Determine the [X, Y] coordinate at the center of the cell enclosing the given text.  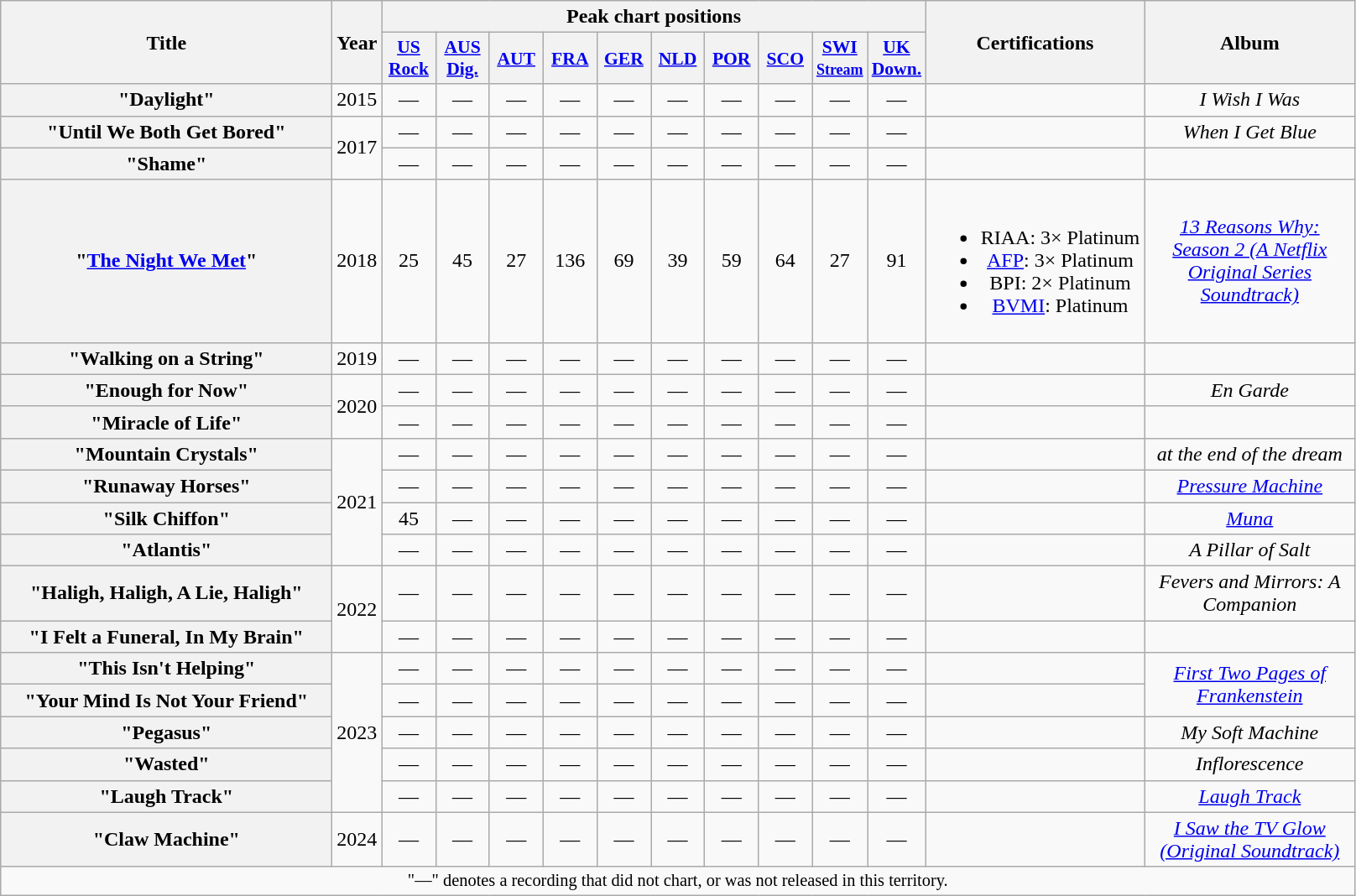
"Mountain Crystals" [166, 454]
RIAA: 3× PlatinumAFP: 3× PlatinumBPI: 2× PlatinumBVMI: Platinum [1035, 261]
"This Isn't Helping" [166, 669]
Certifications [1035, 42]
FRA [570, 59]
2017 [357, 148]
SWIStream [840, 59]
"Laugh Track" [166, 796]
39 [678, 261]
2023 [357, 732]
"Runaway Horses" [166, 486]
USRock [409, 59]
2015 [357, 100]
"Miracle of Life" [166, 422]
I Wish I Was [1250, 100]
Album [1250, 42]
"Claw Machine" [166, 839]
Peak chart positions [654, 17]
2019 [357, 358]
2021 [357, 502]
Fevers and Mirrors: A Companion [1250, 594]
"I Felt a Funeral, In My Brain" [166, 637]
POR [732, 59]
"Shame" [166, 164]
"Haligh, Haligh, A Lie, Haligh" [166, 594]
"Silk Chiffon" [166, 518]
13 Reasons Why: Season 2 (A Netflix Original Series Soundtrack) [1250, 261]
"Atlantis" [166, 550]
Pressure Machine [1250, 486]
AUSDig. [462, 59]
My Soft Machine [1250, 732]
59 [732, 261]
2020 [357, 406]
64 [785, 261]
at the end of the dream [1250, 454]
2018 [357, 261]
SCO [785, 59]
2022 [357, 609]
Laugh Track [1250, 796]
136 [570, 261]
"The Night We Met" [166, 261]
Year [357, 42]
"Until We Both Get Bored" [166, 132]
Title [166, 42]
I Saw the TV Glow (Original Soundtrack) [1250, 839]
91 [897, 261]
"Your Mind Is Not Your Friend" [166, 701]
Muna [1250, 518]
First Two Pages of Frankenstein [1250, 685]
"Walking on a String" [166, 358]
69 [623, 261]
"Enough for Now" [166, 390]
AUT [516, 59]
GER [623, 59]
"Wasted" [166, 764]
2024 [357, 839]
25 [409, 261]
"Daylight" [166, 100]
When I Get Blue [1250, 132]
"Pegasus" [166, 732]
NLD [678, 59]
En Garde [1250, 390]
A Pillar of Salt [1250, 550]
Inflorescence [1250, 764]
"—" denotes a recording that did not chart, or was not released in this territory. [678, 881]
UKDown. [897, 59]
